Determine the [X, Y] coordinate at the center of the cell enclosing the given text.  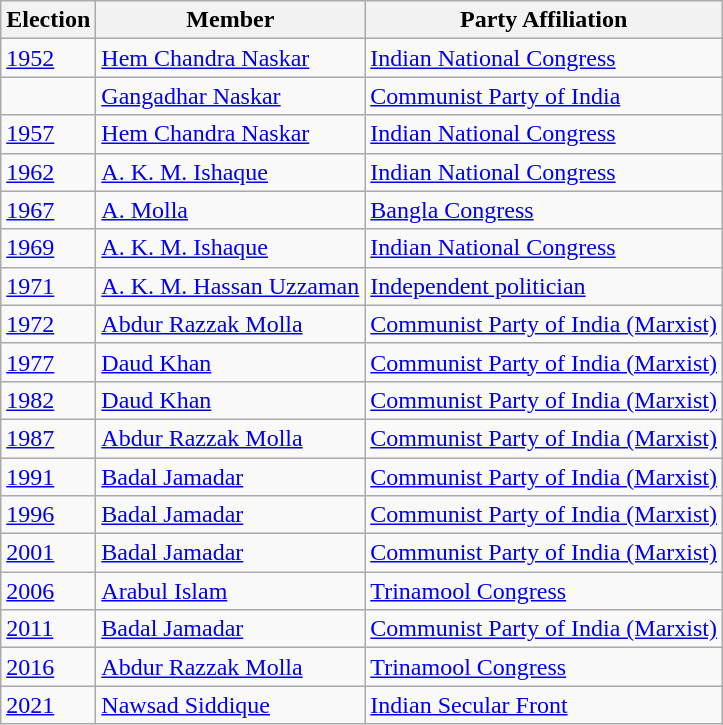
Independent politician [544, 286]
1996 [48, 515]
Election [48, 20]
2016 [48, 667]
2021 [48, 705]
Arabul Islam [230, 591]
Bangla Congress [544, 210]
2001 [48, 553]
1971 [48, 286]
Party Affiliation [544, 20]
Gangadhar Naskar [230, 96]
1952 [48, 58]
1977 [48, 362]
A. Molla [230, 210]
Member [230, 20]
1987 [48, 438]
1962 [48, 172]
2011 [48, 629]
1969 [48, 248]
Indian Secular Front [544, 705]
Nawsad Siddique [230, 705]
1957 [48, 134]
Communist Party of India [544, 96]
1982 [48, 400]
1991 [48, 477]
1972 [48, 324]
1967 [48, 210]
2006 [48, 591]
A. K. M. Hassan Uzzaman [230, 286]
